Pinpoint the cell where the given text exists, returning its [X, Y] midpoint coordinate. 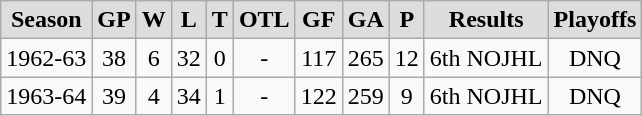
39 [114, 96]
1962-63 [46, 58]
6 [154, 58]
Results [486, 20]
GF [318, 20]
265 [366, 58]
117 [318, 58]
P [406, 20]
1963-64 [46, 96]
9 [406, 96]
122 [318, 96]
Playoffs [595, 20]
GA [366, 20]
38 [114, 58]
34 [188, 96]
4 [154, 96]
T [220, 20]
W [154, 20]
0 [220, 58]
1 [220, 96]
12 [406, 58]
Season [46, 20]
GP [114, 20]
259 [366, 96]
L [188, 20]
OTL [264, 20]
32 [188, 58]
